Provide the [x, y] coordinate of the cell's center where the given text is located.  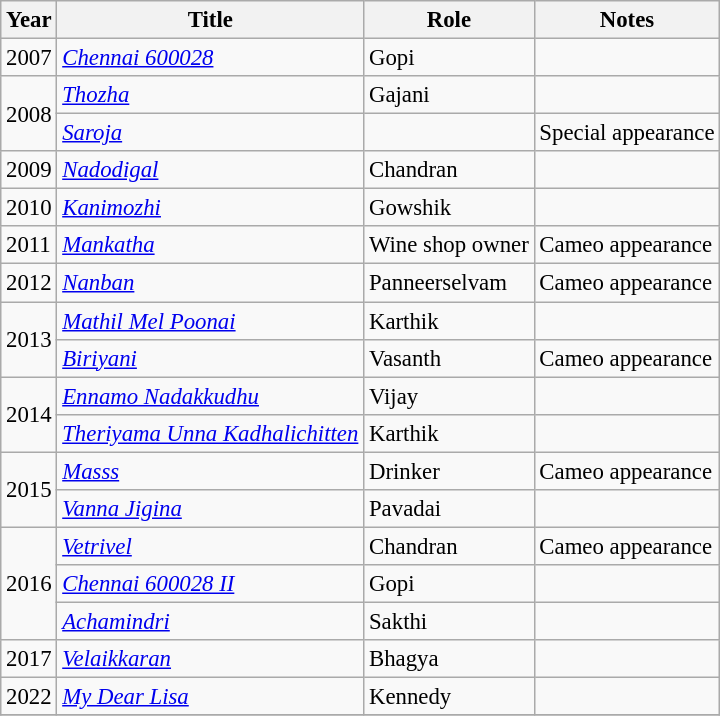
Thozha [210, 95]
Pavadai [449, 509]
Year [29, 20]
2012 [29, 283]
2015 [29, 490]
Saroja [210, 133]
Masss [210, 471]
Gajani [449, 95]
Kennedy [449, 697]
2009 [29, 170]
Mathil Mel Poonai [210, 321]
Chennai 600028 [210, 58]
Title [210, 20]
2007 [29, 58]
Chennai 600028 II [210, 584]
2010 [29, 208]
Vanna Jigina [210, 509]
2008 [29, 114]
Vetrivel [210, 546]
Special appearance [627, 133]
Vijay [449, 396]
Biriyani [210, 358]
Notes [627, 20]
Achamindri [210, 621]
Bhagya [449, 659]
2011 [29, 245]
Wine shop owner [449, 245]
2016 [29, 584]
Velaikkaran [210, 659]
Panneerselvam [449, 283]
Vasanth [449, 358]
Role [449, 20]
2022 [29, 697]
Mankatha [210, 245]
Gowshik [449, 208]
Kanimozhi [210, 208]
Nadodigal [210, 170]
Ennamo Nadakkudhu [210, 396]
Sakthi [449, 621]
Nanban [210, 283]
Theriyama Unna Kadhalichitten [210, 433]
Drinker [449, 471]
2017 [29, 659]
My Dear Lisa [210, 697]
2014 [29, 414]
2013 [29, 340]
